Output the [X, Y] coordinate of the center of the cell containing the given text.  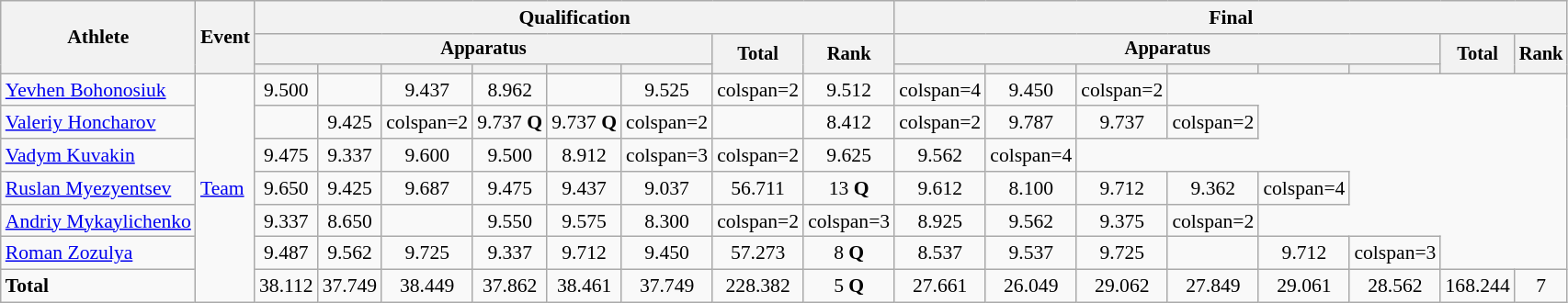
9.575 [585, 221]
8.925 [939, 221]
Ruslan Myezyentsev [98, 188]
27.661 [939, 286]
38.112 [287, 286]
Roman Zozulya [98, 253]
9.037 [667, 188]
8 Q [849, 253]
27.849 [1213, 286]
Final [1231, 17]
26.049 [1031, 286]
38.449 [426, 286]
Athlete [98, 37]
9.550 [509, 221]
228.382 [757, 286]
9.612 [939, 188]
8.537 [939, 253]
8.412 [849, 123]
Andriy Mykaylichenko [98, 221]
8.650 [349, 221]
Qualification [574, 17]
5 Q [849, 286]
9.737 [1121, 123]
8.962 [509, 90]
9.362 [1213, 188]
29.061 [1303, 286]
13 Q [849, 188]
9.625 [849, 155]
8.912 [585, 155]
9.600 [426, 155]
9.512 [849, 90]
28.562 [1395, 286]
Vadym Kuvakin [98, 155]
Team [225, 187]
37.862 [509, 286]
9.687 [426, 188]
Event [225, 37]
9.537 [1031, 253]
9.375 [1121, 221]
7 [1541, 286]
Valeriy Honcharov [98, 123]
168.244 [1477, 286]
38.461 [585, 286]
57.273 [757, 253]
9.487 [287, 253]
56.711 [757, 188]
9.787 [1031, 123]
9.525 [667, 90]
Yevhen Bohonosiuk [98, 90]
8.100 [1031, 188]
9.650 [287, 188]
8.300 [667, 221]
29.062 [1121, 286]
